Search for the cell housing the specified text and yield its (x, y) center coordinate. 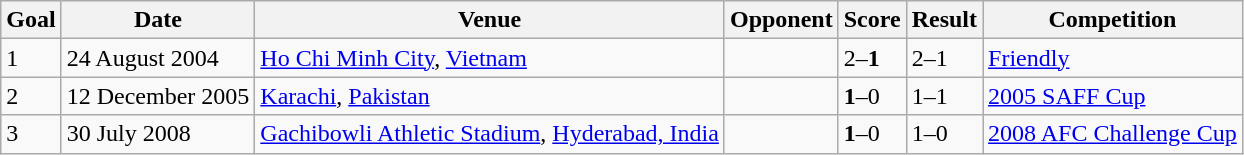
2 (31, 96)
2005 SAFF Cup (1113, 96)
Competition (1113, 20)
Result (944, 20)
12 December 2005 (158, 96)
Gachibowli Athletic Stadium, Hyderabad, India (490, 134)
Opponent (781, 20)
Goal (31, 20)
Karachi, Pakistan (490, 96)
3 (31, 134)
Friendly (1113, 58)
2008 AFC Challenge Cup (1113, 134)
Date (158, 20)
24 August 2004 (158, 58)
1 (31, 58)
1–1 (944, 96)
Venue (490, 20)
30 July 2008 (158, 134)
Ho Chi Minh City, Vietnam (490, 58)
Score (872, 20)
